Scan for the cell matching the given text and deliver its (x, y) coordinate at center. 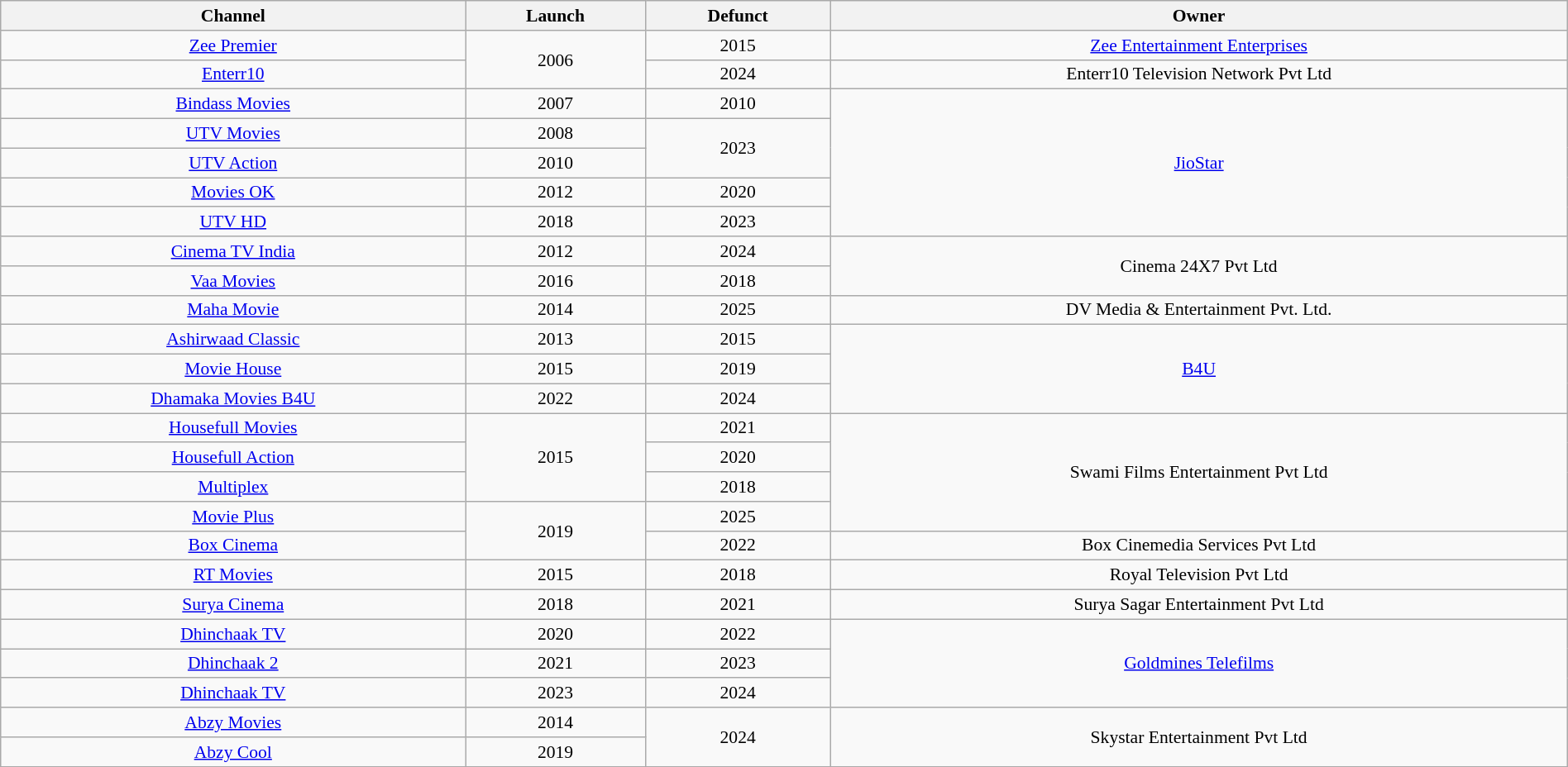
Goldmines Telefilms (1199, 663)
Ashirwaad Classic (233, 340)
Dhinchaak 2 (233, 664)
Abzy Movies (233, 722)
Movies OK (233, 193)
Zee Premier (233, 45)
2008 (556, 134)
Surya Cinema (233, 605)
Movie House (233, 369)
Dhamaka Movies B4U (233, 398)
Movie Plus (233, 517)
Launch (556, 16)
Abzy Cool (233, 752)
Maha Movie (233, 310)
Multiplex (233, 487)
Channel (233, 16)
Housefull Action (233, 458)
Surya Sagar Entertainment Pvt Ltd (1199, 605)
Owner (1199, 16)
2006 (556, 60)
Box Cinemedia Services Pvt Ltd (1199, 545)
DV Media & Entertainment Pvt. Ltd. (1199, 310)
Box Cinema (233, 545)
Cinema 24X7 Pvt Ltd (1199, 266)
Skystar Entertainment Pvt Ltd (1199, 737)
Vaa Movies (233, 281)
UTV Action (233, 163)
2016 (556, 281)
2013 (556, 340)
Zee Entertainment Enterprises (1199, 45)
UTV HD (233, 222)
B4U (1199, 369)
Housefull Movies (233, 428)
Royal Television Pvt Ltd (1199, 575)
Cinema TV India (233, 251)
Defunct (738, 16)
Swami Films Entertainment Pvt Ltd (1199, 472)
2007 (556, 104)
Enterr10 Television Network Pvt Ltd (1199, 74)
Enterr10 (233, 74)
Bindass Movies (233, 104)
RT Movies (233, 575)
JioStar (1199, 163)
UTV Movies (233, 134)
